Detect which cell encompasses the target text, then output its (x, y) center coordinate. 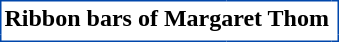
Ribbon bars of Margaret Thom (166, 18)
